Return [X, Y] of the center of cell containing provided text 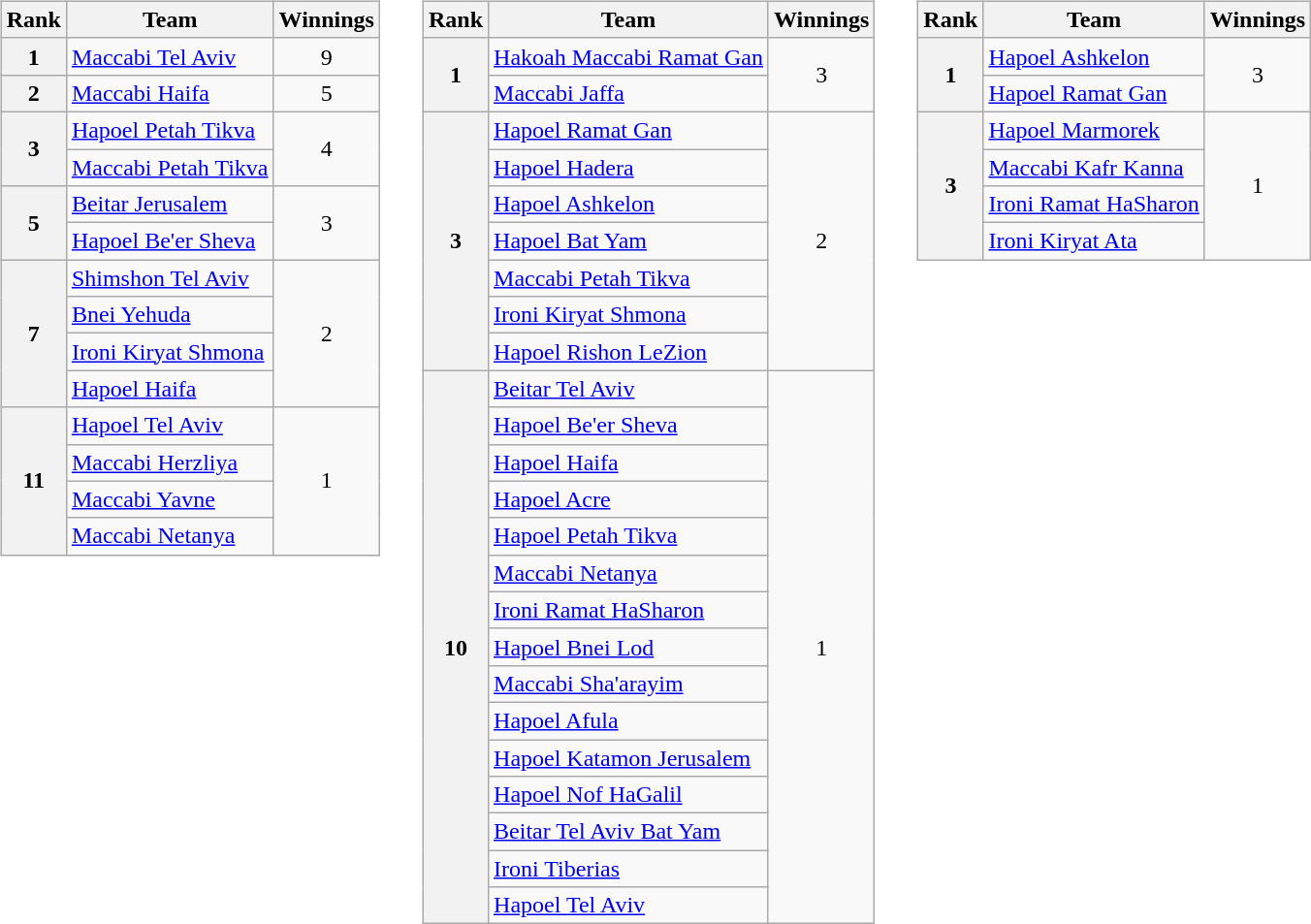
Hapoel Afula [628, 720]
Ironi Tiberias [628, 869]
9 [326, 56]
Maccabi Herzliya [170, 462]
Hapoel Acre [628, 499]
Bnei Yehuda [170, 315]
11 [33, 481]
Hapoel Bnei Lod [628, 647]
Maccabi Kafr Kanna [1094, 168]
Shimshon Tel Aviv [170, 278]
Maccabi Sha'arayim [628, 684]
Hapoel Nof HaGalil [628, 795]
Beitar Jerusalem [170, 205]
10 [456, 648]
Ironi Kiryat Ata [1094, 241]
Hapoel Hadera [628, 168]
4 [326, 148]
Maccabi Tel Aviv [170, 56]
Hakoah Maccabi Ramat Gan [628, 56]
Hapoel Katamon Jerusalem [628, 757]
Beitar Tel Aviv [628, 389]
7 [33, 334]
Hapoel Marmorek [1094, 130]
Maccabi Jaffa [628, 93]
Maccabi Yavne [170, 499]
Hapoel Bat Yam [628, 241]
Beitar Tel Aviv Bat Yam [628, 832]
Hapoel Rishon LeZion [628, 352]
Maccabi Haifa [170, 93]
